Extract the (x, y) coordinate from the center of the cell holding the provided text.  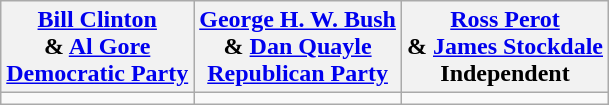
Bill Clinton & Al GoreDemocratic Party (98, 47)
George H. W. Bush & Dan QuayleRepublican Party (298, 47)
Ross Perot & James StockdaleIndependent (504, 47)
